Locate the cell with the specified text and output its (x, y) center coordinate. 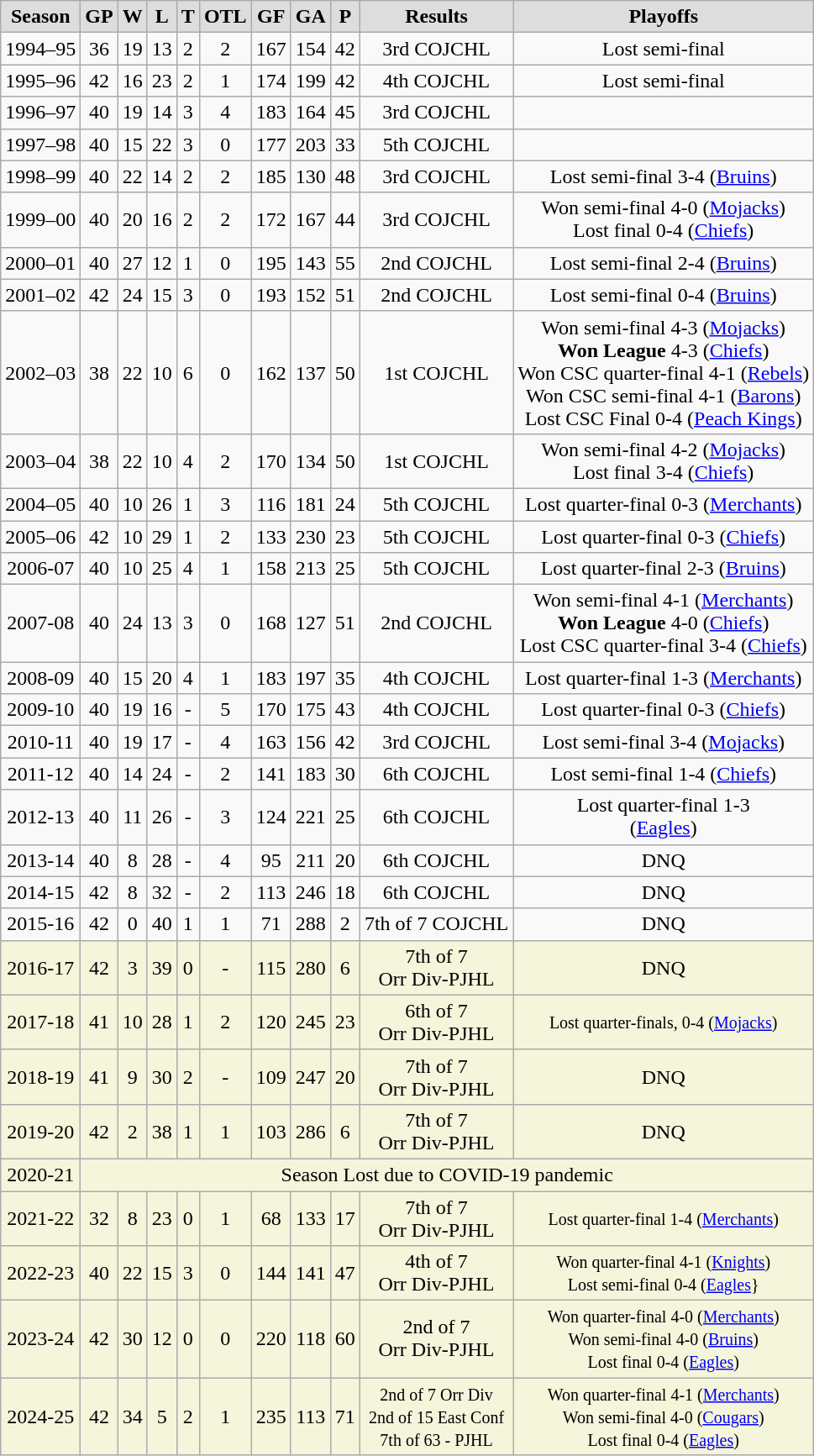
115 (270, 968)
Won quarter-final 4-1 (Merchants)Won semi-final 4-0 (Cougars)Lost final 0-4 (Eagles) (664, 1417)
9 (133, 1077)
11 (133, 817)
230 (311, 537)
193 (270, 295)
47 (344, 1274)
Lost quarter-final 0-3 (Merchants) (664, 504)
34 (133, 1417)
1998–99 (40, 176)
130 (311, 176)
GP (99, 17)
39 (161, 968)
18 (344, 892)
2000–01 (40, 263)
286 (311, 1131)
116 (270, 504)
2007-08 (40, 623)
60 (344, 1339)
137 (311, 372)
Won quarter-final 4-0 (Merchants)Won semi-final 4-0 (Bruins)Lost final 0-4 (Eagles) (664, 1339)
OTL (225, 17)
GF (270, 17)
2021-22 (40, 1218)
Playoffs (664, 17)
246 (311, 892)
163 (270, 742)
127 (311, 623)
Lost quarter-finals, 0-4 (Mojacks) (664, 1022)
T (188, 17)
120 (270, 1022)
Lost semi-final 0-4 (Bruins) (664, 295)
245 (311, 1022)
109 (270, 1077)
168 (270, 623)
95 (270, 860)
162 (270, 372)
1995–96 (40, 81)
220 (270, 1339)
203 (311, 145)
Won quarter-final 4-1 (Knights)Lost semi-final 0-4 (Eagles} (664, 1274)
134 (311, 460)
185 (270, 176)
235 (270, 1417)
103 (270, 1131)
2009-10 (40, 710)
Won semi-final 4-0 (Mojacks)Lost final 0-4 (Chiefs) (664, 220)
213 (311, 569)
2014-15 (40, 892)
144 (270, 1274)
GA (311, 17)
156 (311, 742)
1997–98 (40, 145)
Lost semi-final 1-4 (Chiefs) (664, 774)
1996–97 (40, 113)
29 (161, 537)
181 (311, 504)
4th of 7Orr Div-PJHL (436, 1274)
2024-25 (40, 1417)
172 (270, 220)
211 (311, 860)
Won semi-final 4-2 (Mojacks)Lost final 3-4 (Chiefs) (664, 460)
143 (311, 263)
1999–00 (40, 220)
1994–95 (40, 49)
221 (311, 817)
175 (311, 710)
Lost semi-final 2-4 (Bruins) (664, 263)
177 (270, 145)
35 (344, 678)
Lost quarter-final 1-4 (Merchants) (664, 1218)
2005–06 (40, 537)
2nd of 7Orr Div-PJHL (436, 1339)
195 (270, 263)
2008-09 (40, 678)
Season Lost due to COVID-19 pandemic (447, 1175)
Won semi-final 4-3 (Mojacks)Won League 4-3 (Chiefs)Won CSC quarter-final 4-1 (Rebels)Won CSC semi-final 4-1 (Barons)Lost CSC Final 0-4 (Peach Kings) (664, 372)
2010-11 (40, 742)
197 (311, 678)
W (133, 17)
2006-07 (40, 569)
164 (311, 113)
2017-18 (40, 1022)
199 (311, 81)
27 (133, 263)
2011-12 (40, 774)
174 (270, 81)
2016-17 (40, 968)
288 (311, 924)
Season (40, 17)
68 (270, 1218)
Lost quarter-final 2-3 (Bruins) (664, 569)
L (161, 17)
2003–04 (40, 460)
36 (99, 49)
44 (344, 220)
43 (344, 710)
48 (344, 176)
2019-20 (40, 1131)
2022-23 (40, 1274)
6th of 7Orr Div-PJHL (436, 1022)
2002–03 (40, 372)
Lost quarter-final 1-3(Eagles) (664, 817)
2015-16 (40, 924)
Lost quarter-final 1-3 (Merchants) (664, 678)
Results (436, 17)
280 (311, 968)
247 (311, 1077)
45 (344, 113)
Lost semi-final 3-4 (Mojacks) (664, 742)
33 (344, 145)
158 (270, 569)
55 (344, 263)
154 (311, 49)
2013-14 (40, 860)
2018-19 (40, 1077)
124 (270, 817)
2023-24 (40, 1339)
7th of 7 COJCHL (436, 924)
118 (311, 1339)
152 (311, 295)
Won semi-final 4-1 (Merchants)Won League 4-0 (Chiefs)Lost CSC quarter-final 3-4 (Chiefs) (664, 623)
2004–05 (40, 504)
2nd of 7 Orr Div2nd of 15 East Conf 7th of 63 - PJHL (436, 1417)
2001–02 (40, 295)
2012-13 (40, 817)
2020-21 (40, 1175)
Lost semi-final 3-4 (Bruins) (664, 176)
P (344, 17)
